Return the (x, y) coordinate for the center point of the cell that contains the specified text.  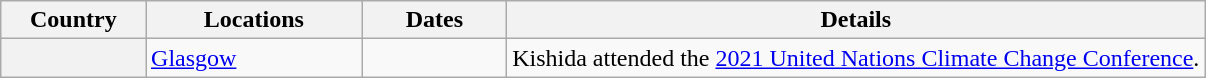
Dates (434, 20)
Locations (254, 20)
Kishida attended the 2021 United Nations Climate Change Conference. (856, 58)
Details (856, 20)
Glasgow (254, 58)
Country (73, 20)
